Search for the cell housing the specified text and yield its (x, y) center coordinate. 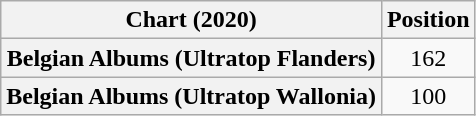
162 (428, 58)
100 (428, 96)
Belgian Albums (Ultratop Wallonia) (192, 96)
Position (428, 20)
Chart (2020) (192, 20)
Belgian Albums (Ultratop Flanders) (192, 58)
